From the cell containing the given text, extract its center point as (x, y) coordinate. 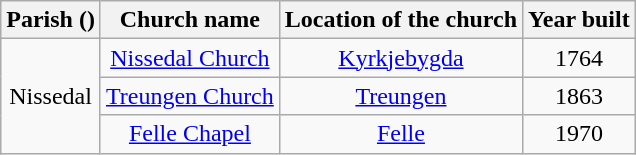
Felle Chapel (190, 134)
Felle (400, 134)
Year built (580, 20)
1970 (580, 134)
1863 (580, 96)
Nissedal (51, 96)
Treungen (400, 96)
Nissedal Church (190, 58)
Location of the church (400, 20)
Parish () (51, 20)
Kyrkjebygda (400, 58)
Church name (190, 20)
Treungen Church (190, 96)
1764 (580, 58)
